Extract the (X, Y) coordinate from the center of the cell holding the provided text.  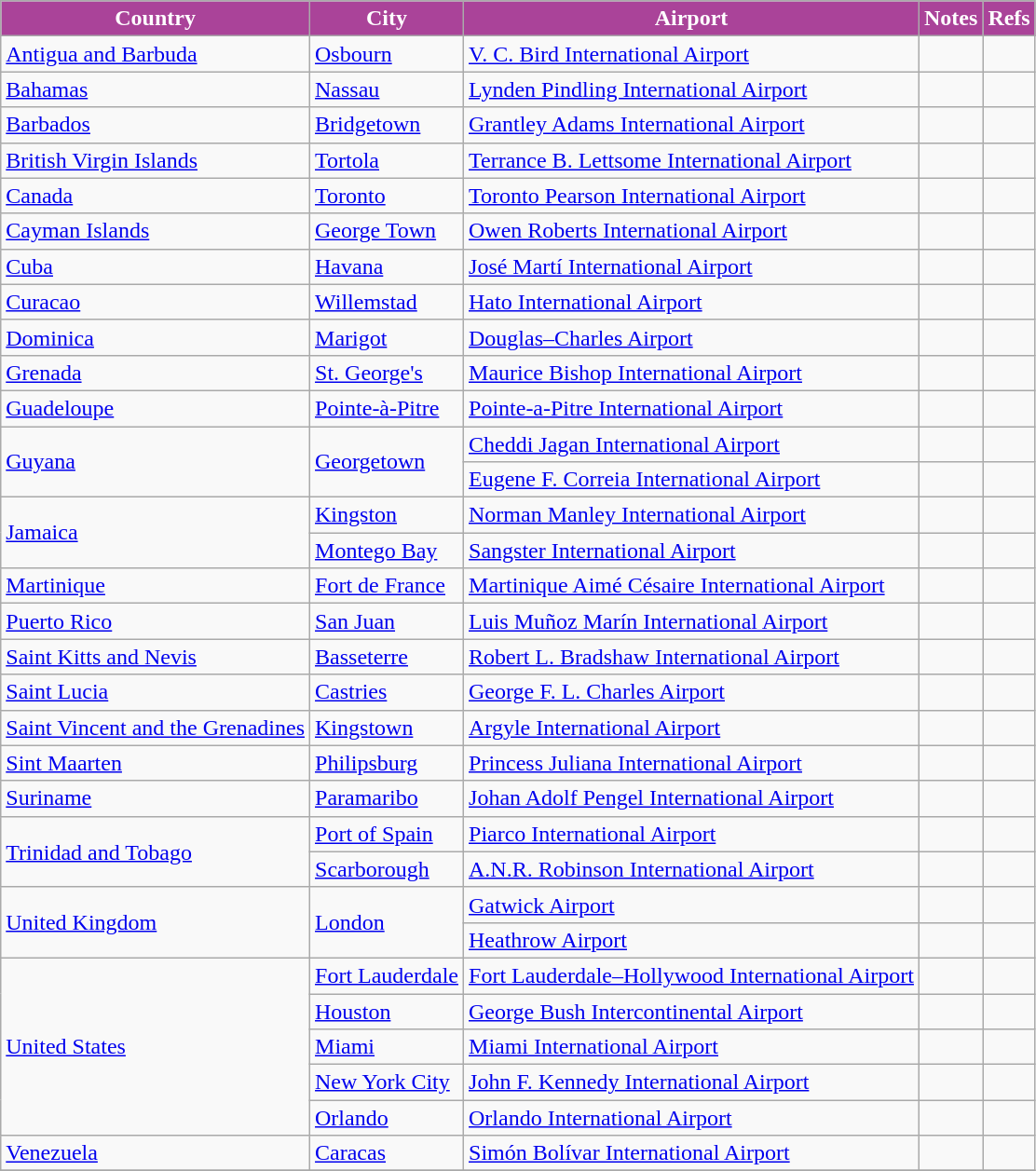
Maurice Bishop International Airport (691, 373)
Notes (950, 19)
Nassau (388, 89)
Miami International Airport (691, 1047)
Trinidad and Tobago (156, 851)
Owen Roberts International Airport (691, 231)
St. George's (388, 373)
Robert L. Bradshaw International Airport (691, 657)
Saint Kitts and Nevis (156, 657)
Canada (156, 196)
Princess Juliana International Airport (691, 763)
Luis Muñoz Marín International Airport (691, 621)
Orlando (388, 1118)
Port of Spain (388, 834)
José Martí International Airport (691, 266)
Havana (388, 266)
Bridgetown (388, 125)
Castries (388, 692)
Simón Bolívar International Airport (691, 1153)
Grantley Adams International Airport (691, 125)
Terrance B. Lettsome International Airport (691, 160)
George F. L. Charles Airport (691, 692)
Sangster International Airport (691, 551)
Willemstad (388, 302)
London (388, 922)
Fort Lauderdale–Hollywood International Airport (691, 975)
A.N.R. Robinson International Airport (691, 869)
Venezuela (156, 1153)
Antigua and Barbuda (156, 54)
Grenada (156, 373)
United States (156, 1046)
Curacao (156, 302)
Montego Bay (388, 551)
George Town (388, 231)
Puerto Rico (156, 621)
Martinique Aimé Césaire International Airport (691, 586)
Suriname (156, 798)
Cuba (156, 266)
Fort Lauderdale (388, 975)
Toronto Pearson International Airport (691, 196)
Argyle International Airport (691, 728)
City (388, 19)
Guadeloupe (156, 408)
Toronto (388, 196)
Johan Adolf Pengel International Airport (691, 798)
Saint Lucia (156, 692)
Barbados (156, 125)
Basseterre (388, 657)
United Kingdom (156, 922)
Hato International Airport (691, 302)
Sint Maarten (156, 763)
Miami (388, 1047)
Piarco International Airport (691, 834)
British Virgin Islands (156, 160)
Philipsburg (388, 763)
Bahamas (156, 89)
Heathrow Airport (691, 940)
Marigot (388, 337)
Kingston (388, 515)
Pointe-à-Pitre (388, 408)
George Bush Intercontinental Airport (691, 1011)
Cayman Islands (156, 231)
Tortola (388, 160)
Douglas–Charles Airport (691, 337)
Eugene F. Correia International Airport (691, 480)
San Juan (388, 621)
New York City (388, 1082)
Martinique (156, 586)
Georgetown (388, 462)
Country (156, 19)
Gatwick Airport (691, 905)
Paramaribo (388, 798)
Dominica (156, 337)
Jamaica (156, 533)
Caracas (388, 1153)
Osbourn (388, 54)
Kingstown (388, 728)
Cheddi Jagan International Airport (691, 444)
Refs (1009, 19)
Lynden Pindling International Airport (691, 89)
Scarborough (388, 869)
Fort de France (388, 586)
Houston (388, 1011)
Orlando International Airport (691, 1118)
John F. Kennedy International Airport (691, 1082)
Saint Vincent and the Grenadines (156, 728)
Norman Manley International Airport (691, 515)
V. C. Bird International Airport (691, 54)
Pointe-a-Pitre International Airport (691, 408)
Airport (691, 19)
Guyana (156, 462)
